From the cell containing the given text, extract its center point as (X, Y) coordinate. 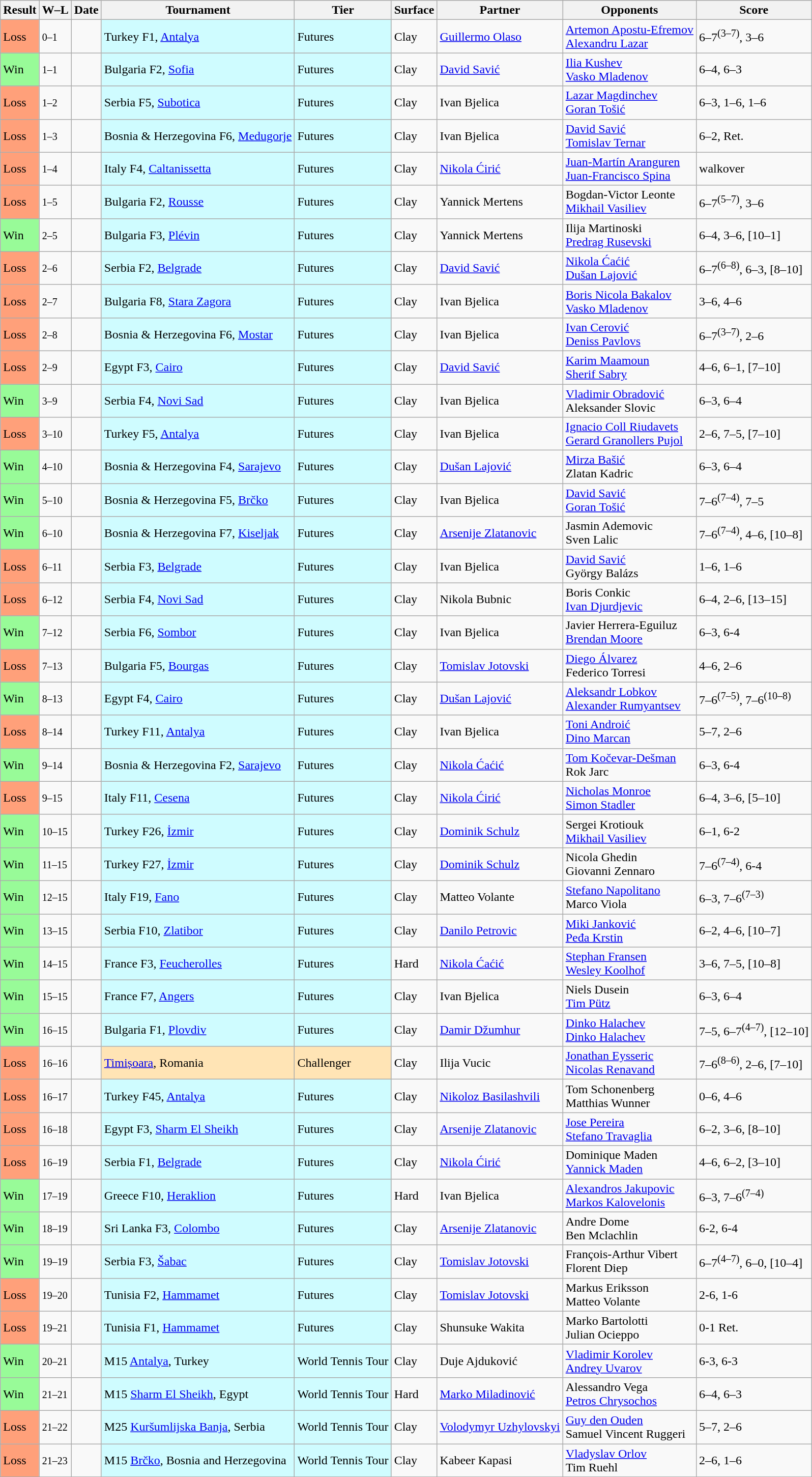
Serbia F5, Subotica (198, 103)
6–3, 7–6(7–4) (754, 1195)
9–15 (55, 798)
15–15 (55, 997)
Andre Dome Ben Mclachlin (629, 1229)
Nikoloz Basilashvili (500, 1096)
Turkey F45, Antalya (198, 1096)
2–6 (55, 268)
6–3, 1–6, 1–6 (754, 103)
14–15 (55, 964)
Sergei Krotiouk Mikhail Vasiliev (629, 831)
Shunsuke Wakita (500, 1327)
2–7 (55, 301)
Volodymyr Uzhylovskyi (500, 1427)
6–12 (55, 600)
2-6, 1-6 (754, 1295)
Result (20, 10)
6–10 (55, 533)
Kabeer Kapasi (500, 1460)
Bosnia & Herzegovina F6, Medugorje (198, 135)
Duje Ajduković (500, 1361)
Nikola Bubnic (500, 600)
Surface (414, 10)
M15 Antalya, Turkey (198, 1361)
Tom Kočevar-Dešman Rok Jarc (629, 764)
Matteo Volante (500, 897)
Bulgaria F3, Plévin (198, 235)
6–4, 3–6, [10–1] (754, 235)
Bulgaria F2, Sofia (198, 69)
7–13 (55, 666)
21–22 (55, 1427)
Bosnia & Herzegovina F4, Sarajevo (198, 467)
11–15 (55, 864)
Bosnia & Herzegovina F7, Kiseljak (198, 533)
Ilija Martinoski Predrag Rusevski (629, 235)
19–20 (55, 1295)
Juan-Martín Aranguren Juan-Francisco Spina (629, 169)
Mirza Bašić Zlatan Kadric (629, 467)
Opponents (629, 10)
6–7(3–7), 2–6 (754, 334)
6–3, 7–6(7–3) (754, 897)
6–4, 3–6, [5–10] (754, 798)
W–L (55, 10)
walkover (754, 169)
Nikola Ćaćić Dušan Lajović (629, 268)
Aleksandr Lobkov Alexander Rumyantsev (629, 698)
Tom Schonenberg Matthias Wunner (629, 1096)
Alessandro Vega Petros Chrysochos (629, 1394)
Bosnia & Herzegovina F5, Brčko (198, 500)
Bulgaria F8, Stara Zagora (198, 301)
Serbia F1, Belgrade (198, 1162)
Timișoara, Romania (198, 1063)
Italy F4, Caltanissetta (198, 169)
M15 Sharm El Sheikh, Egypt (198, 1394)
Serbia F10, Zlatibor (198, 930)
4–6, 6–1, [7–10] (754, 367)
6–2, Ret. (754, 135)
Turkey F11, Antalya (198, 732)
6-2, 6-4 (754, 1229)
Jasmin Ademovic Sven Lalic (629, 533)
Stefano Napolitano Marco Viola (629, 897)
Bulgaria F2, Rousse (198, 202)
Serbia F3, Belgrade (198, 566)
Karim Maamoun Sherif Sabry (629, 367)
6–2, 4–6, [10–7] (754, 930)
6–2, 3–6, [8–10] (754, 1129)
7–6(7–5), 7–6(10–8) (754, 698)
Damir Džumhur (500, 1030)
Bulgaria F1, Plovdiv (198, 1030)
6–7(3–7), 3–6 (754, 37)
Egypt F3, Sharm El Sheikh (198, 1129)
18–19 (55, 1229)
Alexandros Jakupovic Markos Kalovelonis (629, 1195)
0-1 Ret. (754, 1327)
19–21 (55, 1327)
Nicola Ghedin Giovanni Zennaro (629, 864)
16–16 (55, 1063)
France F7, Angers (198, 997)
6–1, 6-2 (754, 831)
Diego Álvarez Federico Torresi (629, 666)
Boris Nicola Bakalov Vasko Mladenov (629, 301)
20–21 (55, 1361)
Artemon Apostu-Efremov Alexandru Lazar (629, 37)
Miki Janković Peđa Krstin (629, 930)
12–15 (55, 897)
Boris Conkic Ivan Djurdjevic (629, 600)
Markus Eriksson Matteo Volante (629, 1295)
9–14 (55, 764)
M25 Kuršumlijska Banja, Serbia (198, 1427)
7–6(8–6), 2–6, [7–10] (754, 1063)
6–4, 2–6, [13–15] (754, 600)
François-Arthur Vibert Florent Diep (629, 1261)
Greece F10, Heraklion (198, 1195)
2–6, 7–5, [7–10] (754, 434)
Turkey F27, İzmir (198, 864)
Ivan Cerović Deniss Pavlovs (629, 334)
1–4 (55, 169)
Sri Lanka F3, Colombo (198, 1229)
Ilija Vucic (500, 1063)
Vladimir Obradović Aleksander Slovic (629, 400)
7–12 (55, 632)
4–10 (55, 467)
4–6, 2–6 (754, 666)
8–14 (55, 732)
France F3, Feucherolles (198, 964)
Challenger (343, 1063)
Javier Herrera-Eguiluz Brendan Moore (629, 632)
Score (754, 10)
Ilia Kushev Vasko Mladenov (629, 69)
Tunisia F1, Hammamet (198, 1327)
0–6, 4–6 (754, 1096)
M15 Brčko, Bosnia and Herzegovina (198, 1460)
Jonathan Eysseric Nicolas Renavand (629, 1063)
David Savić György Balázs (629, 566)
Stephan Fransen Wesley Koolhof (629, 964)
Lazar Magdinchev Goran Tošić (629, 103)
Italy F19, Fano (198, 897)
1–5 (55, 202)
6–7(5–7), 3–6 (754, 202)
16–17 (55, 1096)
10–15 (55, 831)
4–6, 6–2, [3–10] (754, 1162)
6-3, 6-3 (754, 1361)
Tournament (198, 10)
Niels Dusein Tim Pütz (629, 997)
Vladimir Korolev Andrey Uvarov (629, 1361)
Ignacio Coll Riudavets Gerard Granollers Pujol (629, 434)
Turkey F5, Antalya (198, 434)
7–6(7–4), 7–5 (754, 500)
6–11 (55, 566)
21–23 (55, 1460)
Date (86, 10)
2–8 (55, 334)
Serbia F3, Šabac (198, 1261)
Turkey F1, Antalya (198, 37)
Marko Miladinović (500, 1394)
Guillermo Olaso (500, 37)
3–6, 4–6 (754, 301)
Tunisia F2, Hammamet (198, 1295)
3–9 (55, 400)
Serbia F6, Sombor (198, 632)
David Savić Tomislav Ternar (629, 135)
Danilo Petrovic (500, 930)
17–19 (55, 1195)
Bosnia & Herzegovina F6, Mostar (198, 334)
19–19 (55, 1261)
Bulgaria F5, Bourgas (198, 666)
16–15 (55, 1030)
13–15 (55, 930)
1–2 (55, 103)
Partner (500, 10)
Dinko Halachev Dinko Halachev (629, 1030)
7–5, 6–7(4–7), [12–10] (754, 1030)
8–13 (55, 698)
Dominique Maden Yannick Maden (629, 1162)
2–9 (55, 367)
0–1 (55, 37)
2–5 (55, 235)
Bosnia & Herzegovina F2, Sarajevo (198, 764)
Toni Androić Dino Marcan (629, 732)
Jose Pereira Stefano Travaglia (629, 1129)
21–21 (55, 1394)
Marko Bartolotti Julian Ocieppo (629, 1327)
3–10 (55, 434)
Serbia F2, Belgrade (198, 268)
1–6, 1–6 (754, 566)
1–1 (55, 69)
7–6(7–4), 6-4 (754, 864)
Egypt F3, Cairo (198, 367)
Bogdan-Victor Leonte Mikhail Vasiliev (629, 202)
7–6(7–4), 4–6, [10–8] (754, 533)
2–6, 1–6 (754, 1460)
16–18 (55, 1129)
Italy F11, Cesena (198, 798)
3–6, 7–5, [10–8] (754, 964)
Turkey F26, İzmir (198, 831)
Egypt F4, Cairo (198, 698)
5–10 (55, 500)
Guy den Ouden Samuel Vincent Ruggeri (629, 1427)
David Savić Goran Tošić (629, 500)
Nicholas Monroe Simon Stadler (629, 798)
Vladyslav Orlov Tim Ruehl (629, 1460)
Tier (343, 10)
6–7(4–7), 6–0, [10–4] (754, 1261)
16–19 (55, 1162)
1–3 (55, 135)
6–7(6–8), 6–3, [8–10] (754, 268)
